Pinpoint the cell where the given text exists, returning its (x, y) midpoint coordinate. 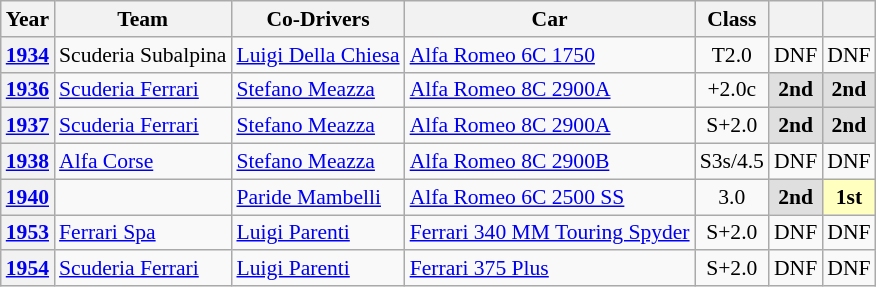
Alfa Romeo 6C 1750 (550, 55)
1934 (28, 55)
Class (732, 19)
Luigi Della Chiesa (318, 55)
Paride Mambelli (318, 197)
S3s/4.5 (732, 162)
Alfa Romeo 8C 2900B (550, 162)
Team (142, 19)
Year (28, 19)
Ferrari Spa (142, 233)
Ferrari 375 Plus (550, 269)
Co-Drivers (318, 19)
3.0 (732, 197)
1940 (28, 197)
Alfa Corse (142, 162)
1953 (28, 233)
Car (550, 19)
Ferrari 340 MM Touring Spyder (550, 233)
1937 (28, 126)
1954 (28, 269)
Scuderia Subalpina (142, 55)
1st (848, 197)
1936 (28, 90)
T2.0 (732, 55)
Alfa Romeo 6C 2500 SS (550, 197)
+2.0c (732, 90)
1938 (28, 162)
